Capture the cell that displays the provided text and extract its [X, Y] central coordinate. 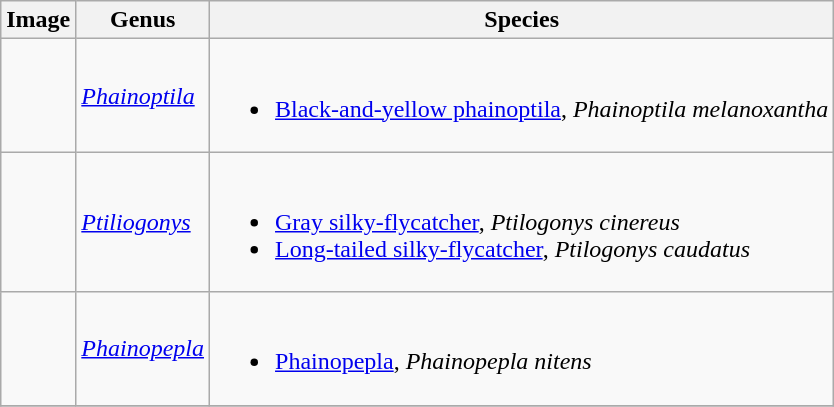
Black-and-yellow phainoptila, Phainoptila melanoxantha [522, 96]
Image [38, 20]
Species [522, 20]
Gray silky-flycatcher, Ptilogonys cinereusLong-tailed silky-flycatcher, Ptilogonys caudatus [522, 222]
Phainoptila [143, 96]
Phainopepla, Phainopepla nitens [522, 348]
Ptiliogonys [143, 222]
Genus [143, 20]
Phainopepla [143, 348]
